From the cell containing the given text, extract its center point as [x, y] coordinate. 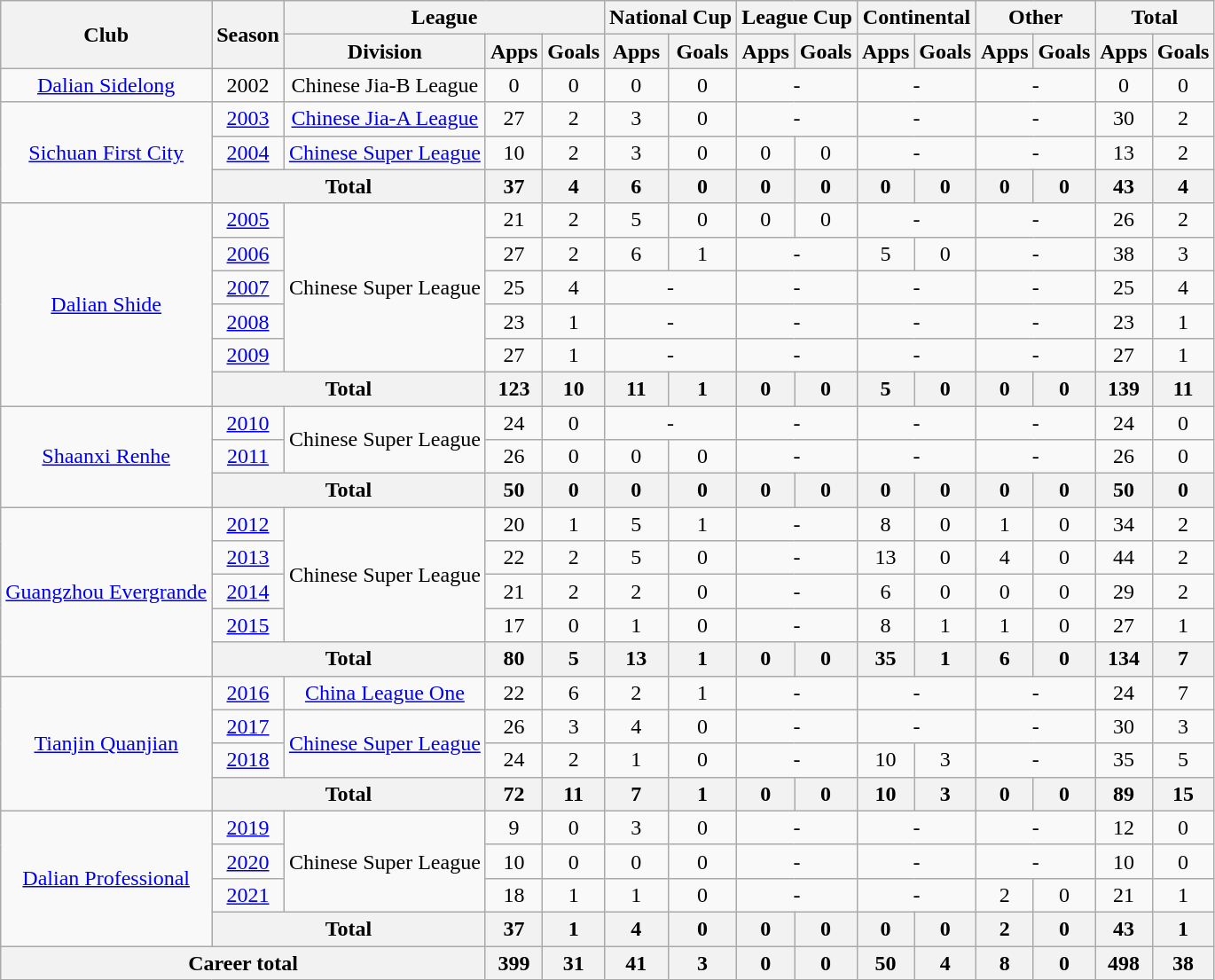
Division [385, 51]
2007 [248, 287]
2002 [248, 85]
9 [513, 827]
80 [513, 659]
41 [637, 962]
Sichuan First City [106, 153]
2018 [248, 760]
Dalian Professional [106, 878]
399 [513, 962]
2004 [248, 153]
2019 [248, 827]
Tianjin Quanjian [106, 743]
34 [1124, 524]
2016 [248, 693]
72 [513, 794]
Season [248, 35]
20 [513, 524]
2021 [248, 895]
17 [513, 625]
Continental [916, 18]
134 [1124, 659]
2015 [248, 625]
139 [1124, 388]
2006 [248, 254]
League Cup [797, 18]
League [443, 18]
44 [1124, 558]
2008 [248, 321]
498 [1124, 962]
2003 [248, 119]
Guangzhou Evergrande [106, 592]
29 [1124, 592]
2014 [248, 592]
Other [1036, 18]
2017 [248, 726]
2011 [248, 457]
123 [513, 388]
2005 [248, 220]
2010 [248, 423]
Dalian Shide [106, 304]
Chinese Jia-A League [385, 119]
2009 [248, 355]
18 [513, 895]
2013 [248, 558]
China League One [385, 693]
National Cup [670, 18]
31 [574, 962]
Dalian Sidelong [106, 85]
Club [106, 35]
Shaanxi Renhe [106, 457]
2020 [248, 861]
15 [1183, 794]
12 [1124, 827]
89 [1124, 794]
Career total [243, 962]
2012 [248, 524]
Chinese Jia-B League [385, 85]
